Return (x, y) of the center of cell containing provided text 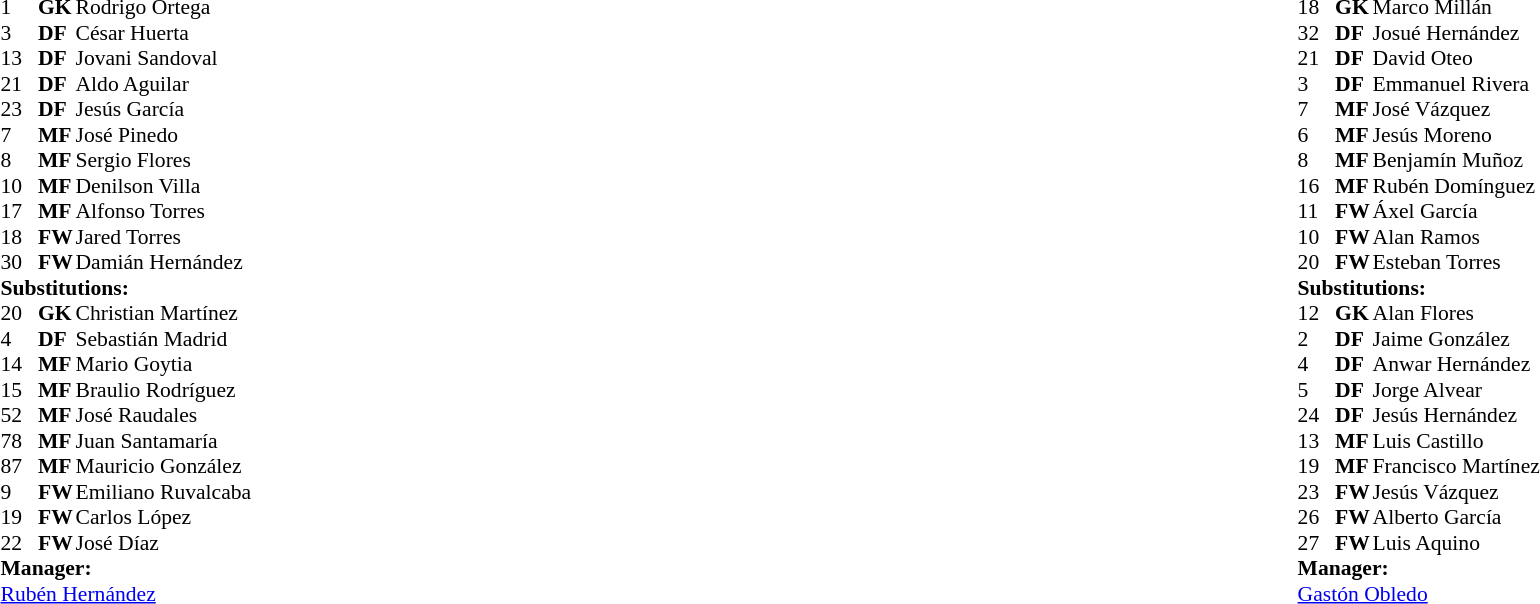
9 (19, 492)
Emmanuel Rivera (1456, 84)
David Oteo (1456, 59)
Braulio Rodríguez (164, 390)
César Huerta (164, 33)
José Raudales (164, 415)
87 (19, 467)
78 (19, 441)
Damián Hernández (164, 263)
Christian Martínez (164, 313)
Anwar Hernández (1456, 365)
Sebastián Madrid (164, 339)
Esteban Torres (1456, 263)
5 (1317, 390)
Jorge Alvear (1456, 390)
Alfonso Torres (164, 211)
22 (19, 543)
12 (1317, 313)
Jesús Vázquez (1456, 492)
Jesús Hernández (1456, 415)
24 (1317, 415)
32 (1317, 33)
Jared Torres (164, 237)
30 (19, 263)
Carlos López (164, 517)
Luis Castillo (1456, 441)
Alberto García (1456, 517)
Sergio Flores (164, 161)
26 (1317, 517)
Rubén Domínguez (1456, 186)
Jaime González (1456, 339)
Jovani Sandoval (164, 59)
Mario Goytia (164, 365)
Jesús García (164, 109)
6 (1317, 135)
Aldo Aguilar (164, 84)
16 (1317, 186)
15 (19, 390)
José Díaz (164, 543)
2 (1317, 339)
Jesús Moreno (1456, 135)
27 (1317, 543)
Denilson Villa (164, 186)
17 (19, 211)
Áxel García (1456, 211)
José Vázquez (1456, 109)
18 (19, 237)
11 (1317, 211)
Francisco Martínez (1456, 467)
Emiliano Ruvalcaba (164, 492)
Josué Hernández (1456, 33)
Luis Aquino (1456, 543)
Benjamín Muñoz (1456, 161)
José Pinedo (164, 135)
52 (19, 415)
Mauricio González (164, 467)
Alan Flores (1456, 313)
14 (19, 365)
Alan Ramos (1456, 237)
Juan Santamaría (164, 441)
